Return (X, Y) of the center of cell containing provided text 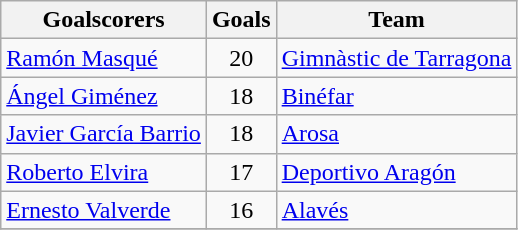
Deportivo Aragón (396, 172)
Ángel Giménez (104, 96)
Roberto Elvira (104, 172)
16 (241, 210)
Arosa (396, 134)
Javier García Barrio (104, 134)
20 (241, 58)
Ramón Masqué (104, 58)
Alavés (396, 210)
Goalscorers (104, 20)
Binéfar (396, 96)
Team (396, 20)
Ernesto Valverde (104, 210)
Gimnàstic de Tarragona (396, 58)
17 (241, 172)
Goals (241, 20)
